Return (x, y) of the center of cell containing provided text 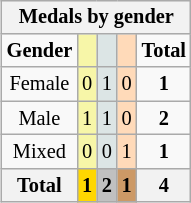
Female (40, 84)
Gender (40, 51)
Medals by gender (96, 17)
Mixed (40, 152)
4 (164, 185)
Male (40, 118)
